Scan for the cell matching the given text and deliver its [x, y] coordinate at center. 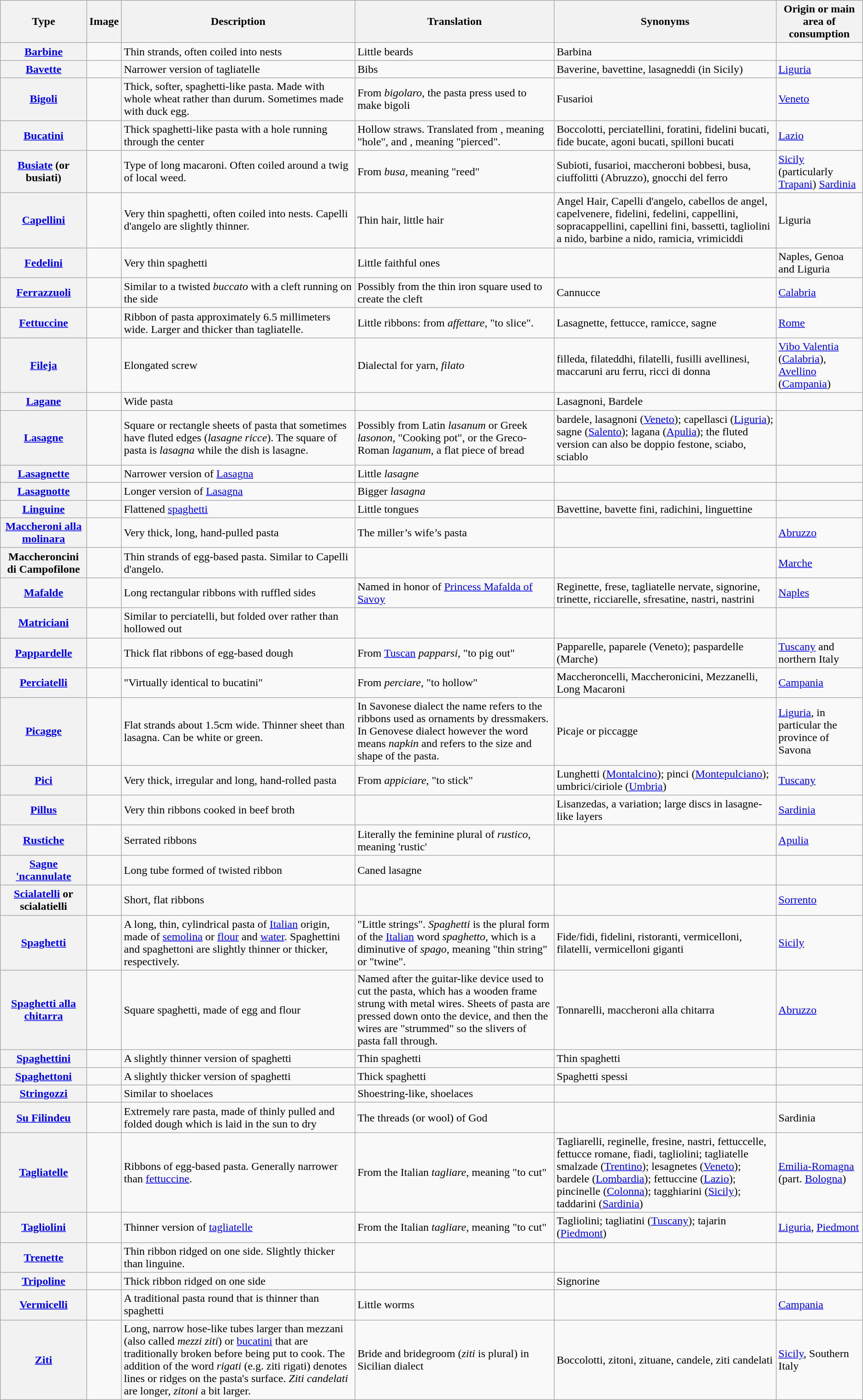
Thin ribbon ridged on one side. Slightly thicker than linguine. [238, 1257]
From appiciare, "to stick" [455, 780]
Square spaghetti, made of egg and flour [238, 1010]
Spaghettini [43, 1059]
Matriciani [43, 623]
Type of long macaroni. Often coiled around a twig of local weed. [238, 172]
Lagane [43, 401]
Sicily [819, 943]
"Virtually identical to bucatini" [238, 682]
Lunghetti (Montalcino); pinci (Montepulciano); umbrici/ciriole (Umbria) [665, 780]
Spaghettoni [43, 1076]
A slightly thicker version of spaghetti [238, 1076]
Thick spaghetti [455, 1076]
Trenette [43, 1257]
Bride and bridegroom (ziti is plural) in Sicilian dialect [455, 1359]
Thick flat ribbons of egg-based dough [238, 653]
Lasagnotte [43, 492]
Dialectal for yarn, filato [455, 365]
Spaghetti [43, 943]
Lasagnette [43, 474]
Tripoline [43, 1281]
Rustiche [43, 840]
Liguria, in particular the province of Savona [819, 731]
Liguria, Piedmont [819, 1228]
A slightly thinner version of spaghetti [238, 1059]
From perciare, "to hollow" [455, 682]
Tuscany and northern Italy [819, 653]
Busiate (or busiati) [43, 172]
Little faithful ones [455, 263]
Literally the feminine plural of rustico, meaning 'rustic' [455, 840]
Lisanzedas, a variation; large discs in lasagne-like layers [665, 810]
Su Filindeu [43, 1118]
Bucatini [43, 136]
Rome [819, 323]
Fusarioi [665, 99]
Elongated screw [238, 365]
Veneto [819, 99]
Short, flat ribbons [238, 900]
Fettuccine [43, 323]
Thin strands, often coiled into nests [238, 52]
From Tuscan papparsi, "to pig out" [455, 653]
Emilia-Romagna (part. Bologna) [819, 1172]
Type [43, 22]
Image [104, 22]
Tagliatelle [43, 1172]
Ribbon of pasta approximately 6.5 millimeters wide. Larger and thicker than tagliatelle. [238, 323]
Possibly from the thin iron square used to create the cleft [455, 292]
Translation [455, 22]
Lasagnoni, Bardele [665, 401]
Apulia [819, 840]
Spaghetti spessi [665, 1076]
Caned lasagne [455, 870]
Hollow straws. Translated from , meaning "hole", and , meaning "pierced". [455, 136]
Picaje or piccagge [665, 731]
Baverine, bavettine, lasagneddi (in Sicily) [665, 69]
Tagliolini [43, 1228]
Synonyms [665, 22]
Subioti, fusarioi, maccheroni bobbesi, busa, ciuffolitti (Abruzzo), gnocchi del ferro [665, 172]
Possibly from Latin lasanum or Greek lasonon, "Cooking pot", or the Greco-Roman laganum, a flat piece of bread [455, 438]
Thin hair, little hair [455, 220]
Fileja [43, 365]
Little ribbons: from affettare, "to slice". [455, 323]
Boccolotti, perciatellini, foratini, fidelini bucati, fide bucate, agoni bucati, spilloni bucati [665, 136]
Tonnarelli, maccheroni alla chitarra [665, 1010]
Shoestring-like, shoelaces [455, 1094]
Naples [819, 593]
Thinner version of tagliatelle [238, 1228]
Little beards [455, 52]
Boccolotti, zitoni, zituane, candele, ziti candelati [665, 1359]
Naples, Genoa and Liguria [819, 263]
The miller’s wife’s pasta [455, 533]
Fedelini [43, 263]
Barbina [665, 52]
Papparelle, paparele (Veneto); paspardelle (Marche) [665, 653]
Sorrento [819, 900]
Origin or main area of consumption [819, 22]
Barbine [43, 52]
Bavette [43, 69]
Serrated ribbons [238, 840]
Named in honor of Princess Mafalda of Savoy [455, 593]
"Little strings". Spaghetti is the plural form of the Italian word spaghetto, which is a diminutive of spago, meaning "thin string" or "twine". [455, 943]
Lazio [819, 136]
Similar to shoelaces [238, 1094]
Ribbons of egg-based pasta. Generally narrower than fettuccine. [238, 1172]
Cannucce [665, 292]
Picagge [43, 731]
Sicily, Southern Italy [819, 1359]
Pillus [43, 810]
Bibs [455, 69]
Description [238, 22]
Very thick, long, hand-pulled pasta [238, 533]
Fide/fidi, fidelini, ristoranti, vermicelloni, filatelli, vermicelloni giganti [665, 943]
Wide pasta [238, 401]
Sagne 'ncannulate [43, 870]
From bigolaro, the pasta press used to make bigoli [455, 99]
bardele, lasagnoni (Veneto); capellasci (Liguria); sagne (Salento); lagana (Apulia); the fluted version can also be doppio festone, sciabo, sciablo [665, 438]
Scialatelli or scialatielli [43, 900]
filleda, filateddhi, filatelli, fusilli avellinesi, maccaruni aru ferru, ricci di donna [665, 365]
Mafalde [43, 593]
Bigoli [43, 99]
A traditional pasta round that is thinner than spaghetti [238, 1305]
Maccheroni alla molinara [43, 533]
Lasagne [43, 438]
Perciatelli [43, 682]
Similar to perciatelli, but folded over rather than hollowed out [238, 623]
Signorine [665, 1281]
Marche [819, 563]
Narrower version of tagliatelle [238, 69]
Vermicelli [43, 1305]
Flattened spaghetti [238, 509]
Maccheroncelli, Maccheronicini, Mezzanelli, Long Macaroni [665, 682]
Reginette, frese, tagliatelle nervate, signorine, trinette, ricciarelle, sfresatine, nastri, nastrini [665, 593]
Very thin spaghetti [238, 263]
Longer version of Lasagna [238, 492]
Little tongues [455, 509]
Spaghetti alla chitarra [43, 1010]
Similar to a twisted buccato with a cleft running on the side [238, 292]
Bavettine, bavette fini, radichini, linguettine [665, 509]
From busa, meaning "reed" [455, 172]
Tagliolini; tagliatini (Tuscany); tajarin (Piedmont) [665, 1228]
Square or rectangle sheets of pasta that sometimes have fluted edges (lasagne ricce). The square of pasta is lasagna while the dish is lasagne. [238, 438]
Maccheroncini di Campofilone [43, 563]
Sicily (particularly Trapani) Sardinia [819, 172]
Little lasagne [455, 474]
Very thin ribbons cooked in beef broth [238, 810]
Little worms [455, 1305]
Bigger lasagna [455, 492]
Capellini [43, 220]
Vibo Valentia (Calabria), Avellino (Campania) [819, 365]
Tuscany [819, 780]
Pappardelle [43, 653]
Long rectangular ribbons with ruffled sides [238, 593]
Long tube formed of twisted ribbon [238, 870]
Flat strands about 1.5cm wide. Thinner sheet than lasagna. Can be white or green. [238, 731]
Ziti [43, 1359]
The threads (or wool) of God [455, 1118]
Thick, softer, spaghetti-like pasta. Made with whole wheat rather than durum. Sometimes made with duck egg. [238, 99]
Pici [43, 780]
Thin strands of egg-based pasta. Similar to Capelli d'angelo. [238, 563]
Thick spaghetti-like pasta with a hole running through the center [238, 136]
Very thin spaghetti, often coiled into nests. Capelli d'angelo are slightly thinner. [238, 220]
Very thick, irregular and long, hand-rolled pasta [238, 780]
Lasagnette, fettucce, ramicce, sagne [665, 323]
Calabria [819, 292]
Extremely rare pasta, made of thinly pulled and folded dough which is laid in the sun to dry [238, 1118]
Ferrazzuoli [43, 292]
Thick ribbon ridged on one side [238, 1281]
Stringozzi [43, 1094]
Narrower version of Lasagna [238, 474]
Linguine [43, 509]
